Scan for the cell matching the given text and deliver its [X, Y] coordinate at center. 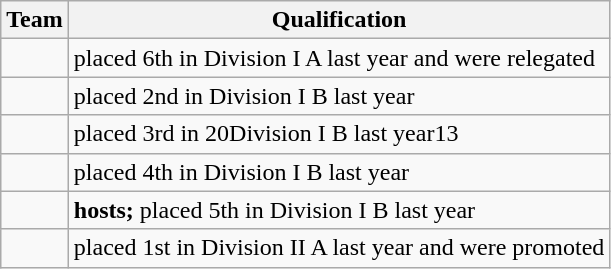
placed 3rd in 20Division I B last year13 [339, 134]
placed 6th in Division I A last year and were relegated [339, 58]
placed 4th in Division I B last year [339, 172]
Team [35, 20]
placed 1st in Division II A last year and were promoted [339, 248]
placed 2nd in Division I B last year [339, 96]
hosts; placed 5th in Division I B last year [339, 210]
Qualification [339, 20]
